Scan for the cell matching the given text and deliver its [x, y] coordinate at center. 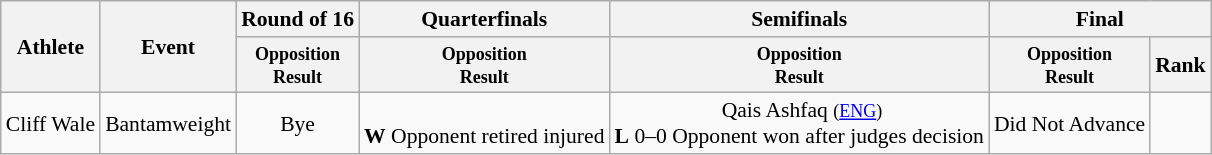
Did Not Advance [1070, 124]
Rank [1180, 65]
Quarterfinals [484, 19]
Athlete [50, 47]
W Opponent retired injured [484, 124]
Semifinals [800, 19]
Cliff Wale [50, 124]
Event [168, 47]
Round of 16 [298, 19]
Qais Ashfaq (ENG)L 0–0 Opponent won after judges decision [800, 124]
Final [1100, 19]
Bantamweight [168, 124]
Bye [298, 124]
